For the text-containing cell, return its midpoint in (X, Y) coordinate format. 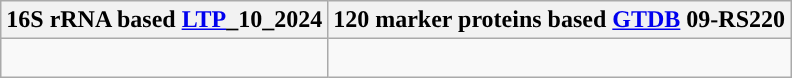
16S rRNA based LTP_10_2024 (164, 20)
120 marker proteins based GTDB 09-RS220 (560, 20)
